Output the (X, Y) coordinate of the center of the cell containing the given text.  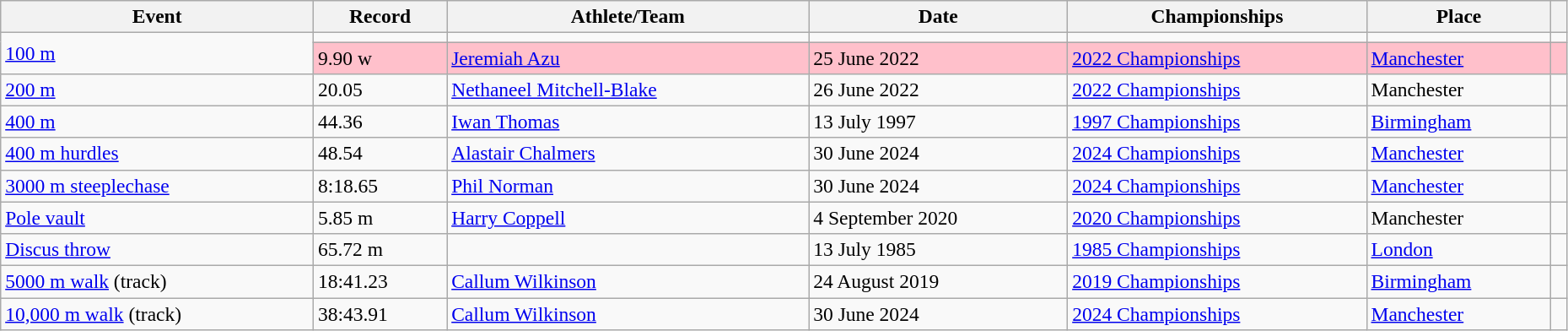
1997 Championships (1217, 122)
13 July 1985 (938, 249)
13 July 1997 (938, 122)
Pole vault (157, 218)
65.72 m (380, 249)
3000 m steeplechase (157, 186)
Alastair Chalmers (628, 154)
10,000 m walk (track) (157, 313)
400 m hurdles (157, 154)
Date (938, 16)
Harry Coppell (628, 218)
Event (157, 16)
400 m (157, 122)
5.85 m (380, 218)
Discus throw (157, 249)
London (1459, 249)
48.54 (380, 154)
4 September 2020 (938, 218)
Iwan Thomas (628, 122)
9.90 w (380, 57)
Jeremiah Azu (628, 57)
18:41.23 (380, 281)
26 June 2022 (938, 90)
Championships (1217, 16)
38:43.91 (380, 313)
Record (380, 16)
Phil Norman (628, 186)
25 June 2022 (938, 57)
8:18.65 (380, 186)
2020 Championships (1217, 218)
2019 Championships (1217, 281)
Athlete/Team (628, 16)
1985 Championships (1217, 249)
100 m (157, 52)
44.36 (380, 122)
5000 m walk (track) (157, 281)
Place (1459, 16)
200 m (157, 90)
Nethaneel Mitchell-Blake (628, 90)
20.05 (380, 90)
24 August 2019 (938, 281)
